Return [X, Y] of the center of cell containing provided text 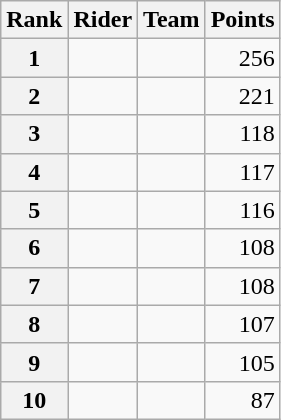
4 [34, 172]
116 [242, 210]
Rider [103, 20]
87 [242, 400]
5 [34, 210]
7 [34, 286]
105 [242, 362]
118 [242, 134]
9 [34, 362]
3 [34, 134]
Team [172, 20]
10 [34, 400]
8 [34, 324]
1 [34, 58]
221 [242, 96]
117 [242, 172]
2 [34, 96]
Rank [34, 20]
256 [242, 58]
107 [242, 324]
6 [34, 248]
Points [242, 20]
